Locate the cell with the specified text and output its (X, Y) center coordinate. 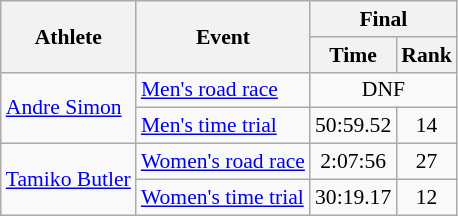
50:59.52 (353, 126)
Event (223, 36)
Rank (426, 55)
Final (384, 19)
27 (426, 162)
Women's time trial (223, 197)
12 (426, 197)
Women's road race (223, 162)
Tamiko Butler (68, 180)
DNF (384, 90)
Time (353, 55)
Men's time trial (223, 126)
14 (426, 126)
Athlete (68, 36)
2:07:56 (353, 162)
Men's road race (223, 90)
Andre Simon (68, 108)
30:19.17 (353, 197)
